Search for the cell housing the specified text and yield its [X, Y] center coordinate. 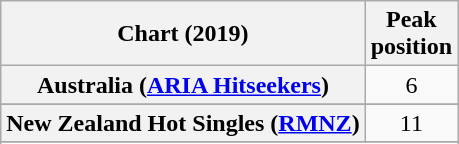
11 [411, 123]
Peakposition [411, 34]
Chart (2019) [183, 34]
New Zealand Hot Singles (RMNZ) [183, 123]
Australia (ARIA Hitseekers) [183, 85]
6 [411, 85]
